Locate the cell with the specified text and output its [x, y] center coordinate. 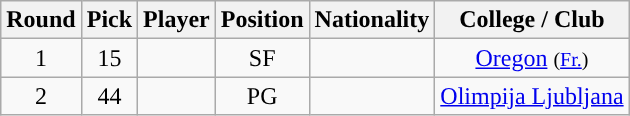
Olimpija Ljubljana [532, 96]
44 [109, 96]
College / Club [532, 20]
Oregon (Fr.) [532, 58]
Position [262, 20]
Nationality [372, 20]
1 [41, 58]
15 [109, 58]
Player [177, 20]
2 [41, 96]
Round [41, 20]
PG [262, 96]
SF [262, 58]
Pick [109, 20]
